Output the [X, Y] coordinate of the center of the cell containing the given text.  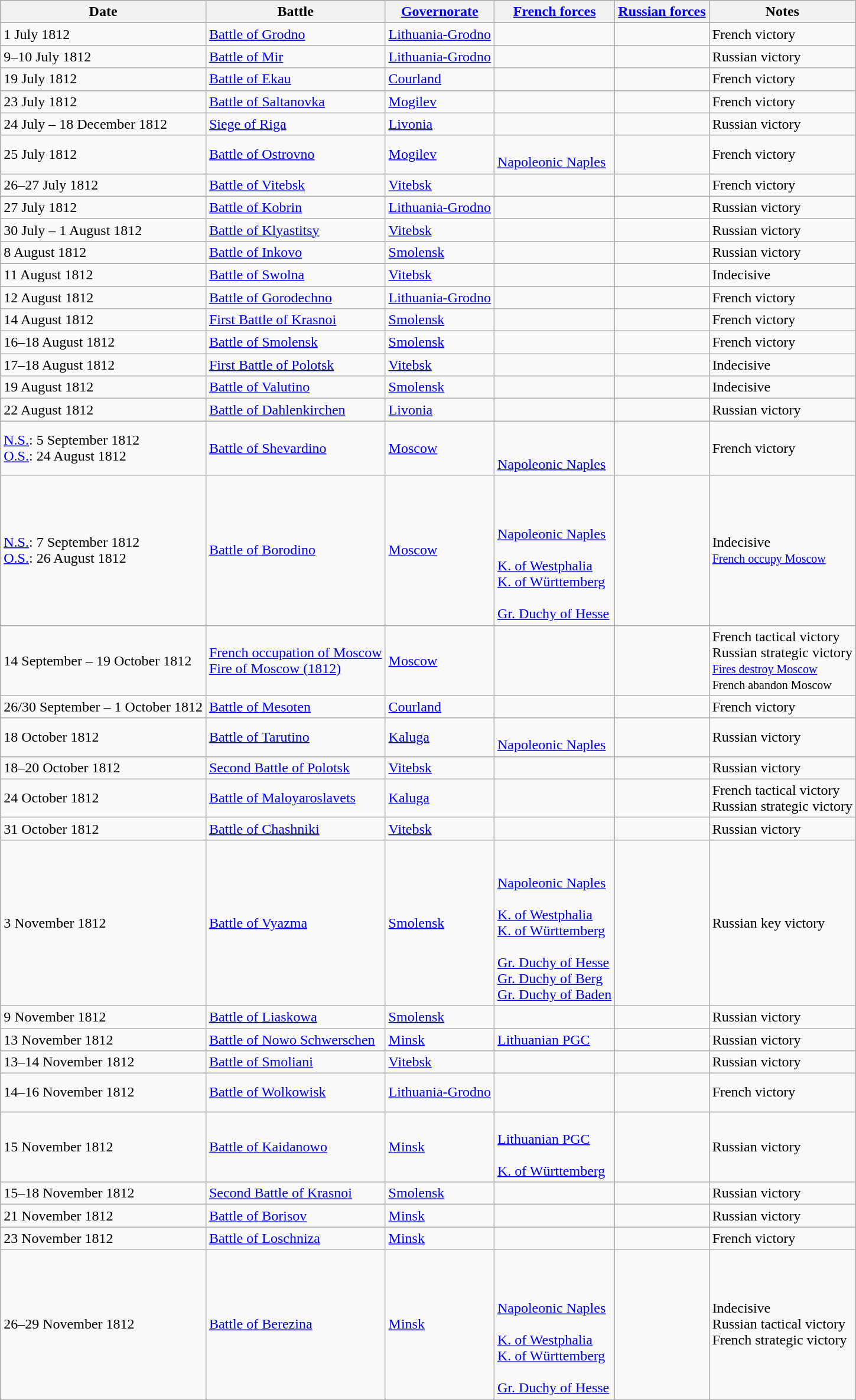
Battle of Wolkowisk [295, 1092]
26/30 September – 1 October 1812 [103, 707]
Battle of Berezina [295, 1324]
19 August 1812 [103, 387]
Second Battle of Polotsk [295, 768]
Battle of Grodno [295, 34]
Battle of Mesoten [295, 707]
17–18 August 1812 [103, 365]
Battle of Shevardino [295, 448]
9 November 1812 [103, 1017]
Battle of Borodino [295, 550]
Battle of Inkovo [295, 252]
1 July 1812 [103, 34]
23 November 1812 [103, 1238]
18 October 1812 [103, 737]
Russian key victory [782, 922]
Battle of Kaidanowo [295, 1147]
26–29 November 1812 [103, 1324]
French tactical victoryRussian strategic victoryFires destroy MoscowFrench abandon Moscow [782, 660]
Battle of Loschniza [295, 1238]
Battle of Maloyaroslavets [295, 798]
27 July 1812 [103, 207]
Battle of Kobrin [295, 207]
14 August 1812 [103, 320]
Battle of Mir [295, 57]
Battle of Vitebsk [295, 185]
Siege of Riga [295, 124]
25 July 1812 [103, 155]
Battle of Swolna [295, 275]
14 September – 19 October 1812 [103, 660]
Battle of Ekau [295, 79]
Battle of Nowo Schwerschen [295, 1040]
11 August 1812 [103, 275]
19 July 1812 [103, 79]
15–18 November 1812 [103, 1193]
8 August 1812 [103, 252]
14–16 November 1812 [103, 1092]
Battle of Ostrovno [295, 155]
First Battle of Polotsk [295, 365]
26–27 July 1812 [103, 185]
18–20 October 1812 [103, 768]
N.S.: 7 September 1812O.S.: 26 August 1812 [103, 550]
31 October 1812 [103, 828]
Governorate [440, 12]
Battle of Borisov [295, 1216]
9–10 July 1812 [103, 57]
Notes [782, 12]
Battle [295, 12]
IndecisiveRussian tactical victoryFrench strategic victory [782, 1324]
Lithuanian PGC K. of Württemberg [554, 1147]
30 July – 1 August 1812 [103, 230]
Battle of Gorodechno [295, 297]
Battle of Chashniki [295, 828]
22 August 1812 [103, 410]
Battle of Valutino [295, 387]
24 October 1812 [103, 798]
Battle of Vyazma [295, 922]
Battle of Dahlenkirchen [295, 410]
23 July 1812 [103, 102]
Russian forces [662, 12]
13–14 November 1812 [103, 1062]
24 July – 18 December 1812 [103, 124]
N.S.: 5 September 1812O.S.: 24 August 1812 [103, 448]
Date [103, 12]
21 November 1812 [103, 1216]
Battle of Smoliani [295, 1062]
Battle of Saltanovka [295, 102]
13 November 1812 [103, 1040]
First Battle of Krasnoi [295, 320]
Battle of Klyastitsy [295, 230]
12 August 1812 [103, 297]
French tactical victoryRussian strategic victory [782, 798]
Battle of Tarutino [295, 737]
Battle of Smolensk [295, 342]
Lithuanian PGC [554, 1040]
IndecisiveFrench occupy Moscow [782, 550]
3 November 1812 [103, 922]
Battle of Liaskowa [295, 1017]
French occupation of MoscowFire of Moscow (1812) [295, 660]
Second Battle of Krasnoi [295, 1193]
15 November 1812 [103, 1147]
French forces [554, 12]
Napoleonic Naples K. of Westphalia K. of Württemberg Gr. Duchy of Hesse Gr. Duchy of Berg Gr. Duchy of Baden [554, 922]
16–18 August 1812 [103, 342]
